Output the [x, y] coordinate of the center of the cell containing the given text.  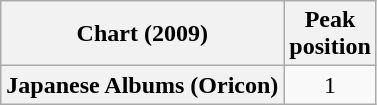
1 [330, 85]
Japanese Albums (Oricon) [142, 85]
Chart (2009) [142, 34]
Peakposition [330, 34]
